Extract the [X, Y] coordinate from the center of the cell holding the provided text.  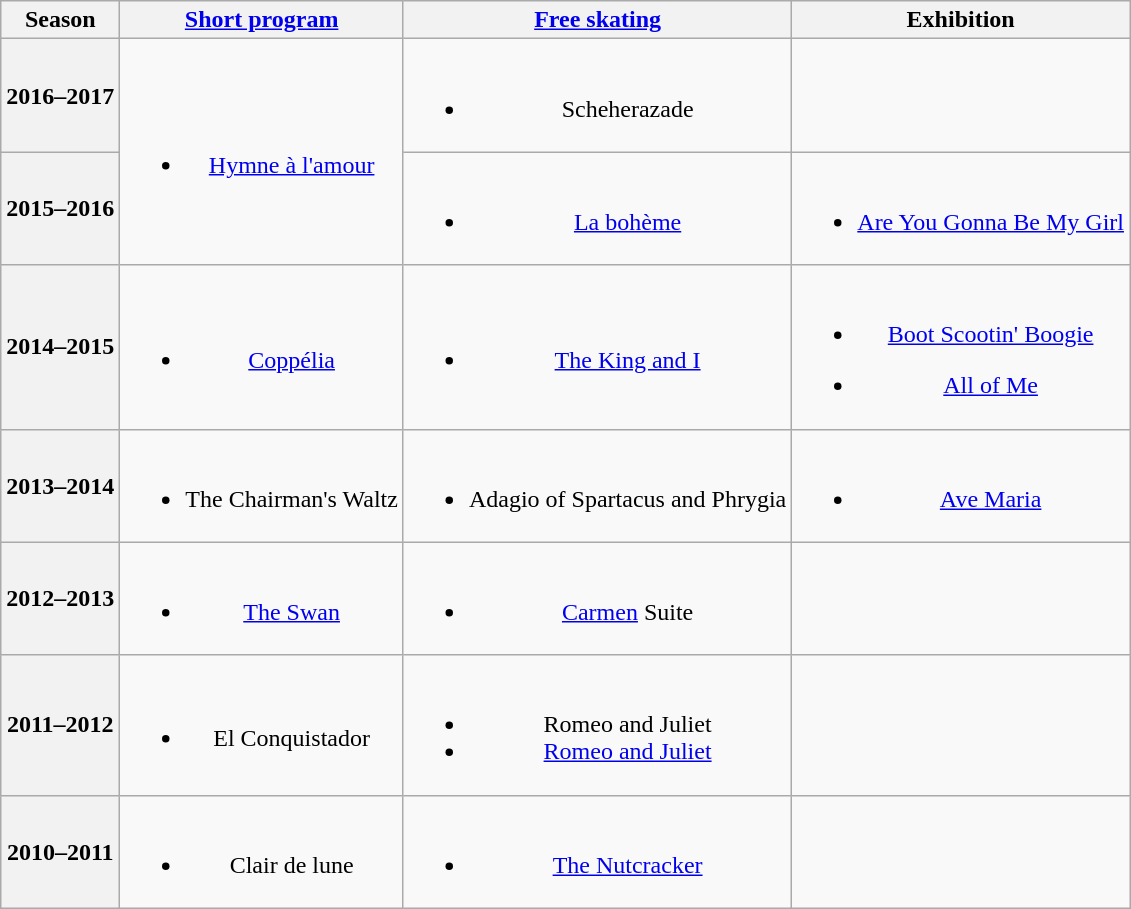
Romeo and Juliet Romeo and Juliet [597, 725]
Adagio of Spartacus and Phrygia [597, 486]
2015–2016 [60, 208]
Ave Maria [961, 486]
2014–2015 [60, 347]
The King and I [597, 347]
The Chairman's Waltz [262, 486]
The Nutcracker [597, 852]
El Conquistador [262, 725]
Hymne à l'amour [262, 152]
The Swan [262, 598]
Free skating [597, 20]
Short program [262, 20]
2016–2017 [60, 96]
2013–2014 [60, 486]
La bohème [597, 208]
2010–2011 [60, 852]
Carmen Suite [597, 598]
Season [60, 20]
2012–2013 [60, 598]
Are You Gonna Be My Girl [961, 208]
Scheherazade [597, 96]
Exhibition [961, 20]
Coppélia [262, 347]
Boot Scootin' Boogie All of Me [961, 347]
2011–2012 [60, 725]
Clair de lune [262, 852]
